For the text-containing cell, return its midpoint in (x, y) coordinate format. 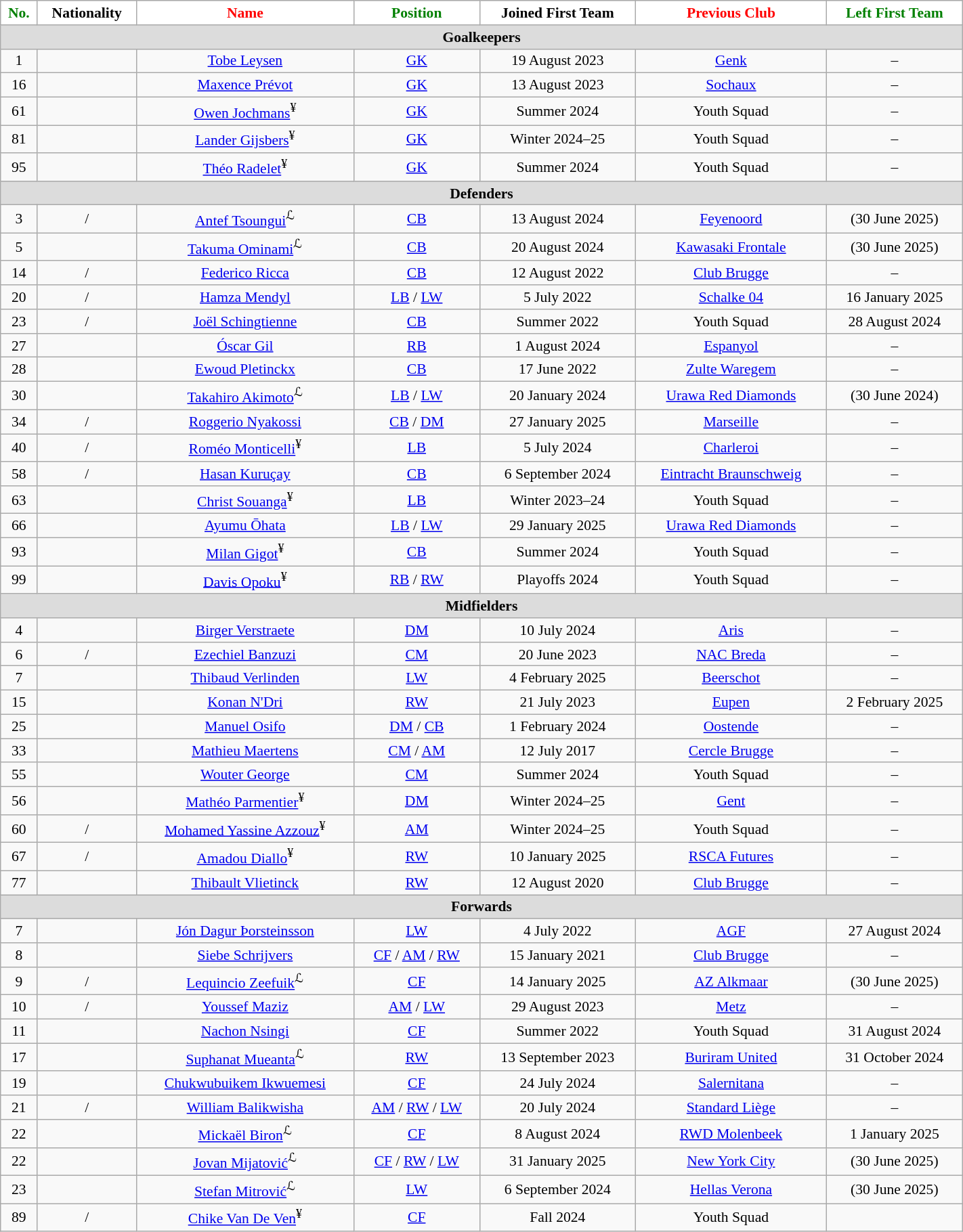
15 (19, 703)
16 January 2025 (894, 297)
66 (19, 526)
34 (19, 422)
8 August 2024 (557, 1133)
Thibaud Verlinden (245, 678)
Takuma Ominamiℒ (245, 248)
Previous Club (731, 13)
Chukwubuikem Ikwuemesi (245, 1084)
CB / DM (416, 422)
Standard Liège (731, 1107)
Nachon Nsingi (245, 1032)
RB (416, 346)
Feyenoord (731, 219)
AGF (731, 931)
Mickaël Bironℒ (245, 1133)
Hasan Kuruçay (245, 474)
8 (19, 955)
Beerschot (731, 678)
27 August 2024 (894, 931)
CM / AM (416, 751)
63 (19, 500)
Christ Souanga¥ (245, 500)
95 (19, 167)
40 (19, 448)
58 (19, 474)
31 October 2024 (894, 1057)
Mathéo Parmentier¥ (245, 800)
15 January 2021 (557, 955)
Antef Tsounguiℒ (245, 219)
AZ Alkmaar (731, 982)
1 January 2025 (894, 1133)
Nationality (87, 13)
Jón Dagur Þorsteinsson (245, 931)
27 (19, 346)
Lander Gijsbers¥ (245, 139)
55 (19, 775)
RWD Molenbeek (731, 1133)
Hellas Verona (731, 1190)
Óscar Gil (245, 346)
56 (19, 800)
Buriram United (731, 1057)
Oostende (731, 727)
4 (19, 630)
28 (19, 370)
Espanyol (731, 346)
12 August 2022 (557, 273)
17 June 2022 (557, 370)
Forwards (481, 907)
9 (19, 982)
Amadou Diallo¥ (245, 857)
29 August 2023 (557, 1007)
29 January 2025 (557, 526)
12 July 2017 (557, 751)
81 (19, 139)
Position (416, 13)
AM / LW (416, 1007)
Owen Jochmans¥ (245, 111)
Maxence Prévot (245, 85)
10 January 2025 (557, 857)
Salernitana (731, 1084)
Fall 2024 (557, 1217)
10 July 2024 (557, 630)
13 August 2024 (557, 219)
Manuel Osifo (245, 727)
20 July 2024 (557, 1107)
12 August 2020 (557, 883)
67 (19, 857)
Genk (731, 61)
Zulte Waregem (731, 370)
Suphanat Mueantaℒ (245, 1057)
5 (19, 248)
93 (19, 552)
Takahiro Akimotoℒ (245, 395)
Konan N'Dri (245, 703)
Mohamed Yassine Azzouz¥ (245, 829)
Goalkeepers (481, 37)
Youssef Maziz (245, 1007)
New York City (731, 1162)
Schalke 04 (731, 297)
5 July 2024 (557, 448)
Davis Opoku¥ (245, 579)
21 July 2023 (557, 703)
Roggerio Nyakossi (245, 422)
Chike Van De Ven¥ (245, 1217)
Left First Team (894, 13)
27 January 2025 (557, 422)
Gent (731, 800)
Metz (731, 1007)
19 (19, 1084)
21 (19, 1107)
4 February 2025 (557, 678)
Playoffs 2024 (557, 579)
Ewoud Pletinckx (245, 370)
25 (19, 727)
10 (19, 1007)
14 January 2025 (557, 982)
Roméo Monticelli¥ (245, 448)
DM / CB (416, 727)
1 (19, 61)
99 (19, 579)
Jovan Mijatovićℒ (245, 1162)
89 (19, 1217)
Joël Schingtienne (245, 322)
Marseille (731, 422)
2 February 2025 (894, 703)
William Balikwisha (245, 1107)
Tobe Leysen (245, 61)
Joined First Team (557, 13)
28 August 2024 (894, 322)
Siebe Schrijvers (245, 955)
Name (245, 13)
20 August 2024 (557, 248)
Winter 2023–24 (557, 500)
17 (19, 1057)
No. (19, 13)
19 August 2023 (557, 61)
Wouter George (245, 775)
3 (19, 219)
Charleroi (731, 448)
RSCA Futures (731, 857)
Stefan Mitrovićℒ (245, 1190)
Aris (731, 630)
31 August 2024 (894, 1032)
CF / RW / LW (416, 1162)
Milan Gigot¥ (245, 552)
Ezechiel Banzuzi (245, 655)
24 July 2024 (557, 1084)
16 (19, 85)
31 January 2025 (557, 1162)
Midfielders (481, 606)
Kawasaki Frontale (731, 248)
Defenders (481, 194)
4 July 2022 (557, 931)
Birger Verstraete (245, 630)
13 August 2023 (557, 85)
1 February 2024 (557, 727)
AM (416, 829)
14 (19, 273)
Eupen (731, 703)
1 August 2024 (557, 346)
Ayumu Ōhata (245, 526)
61 (19, 111)
Eintracht Braunschweig (731, 474)
Sochaux (731, 85)
(30 June 2024) (894, 395)
60 (19, 829)
6 (19, 655)
20 (19, 297)
NAC Breda (731, 655)
11 (19, 1032)
Mathieu Maertens (245, 751)
AM / RW / LW (416, 1107)
Lequincio Zeefuikℒ (245, 982)
5 July 2022 (557, 297)
20 January 2024 (557, 395)
30 (19, 395)
77 (19, 883)
Federico Ricca (245, 273)
13 September 2023 (557, 1057)
Cercle Brugge (731, 751)
Théo Radelet¥ (245, 167)
20 June 2023 (557, 655)
CF / AM / RW (416, 955)
Hamza Mendyl (245, 297)
33 (19, 751)
Thibault Vlietinck (245, 883)
RB / RW (416, 579)
